Find where the given text appears and provide that cell's center as (X, Y) coordinate. 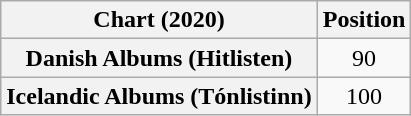
90 (364, 58)
Danish Albums (Hitlisten) (159, 58)
100 (364, 96)
Chart (2020) (159, 20)
Position (364, 20)
Icelandic Albums (Tónlistinn) (159, 96)
